Identify which cell holds the provided text, then report its [x, y] central coordinate. 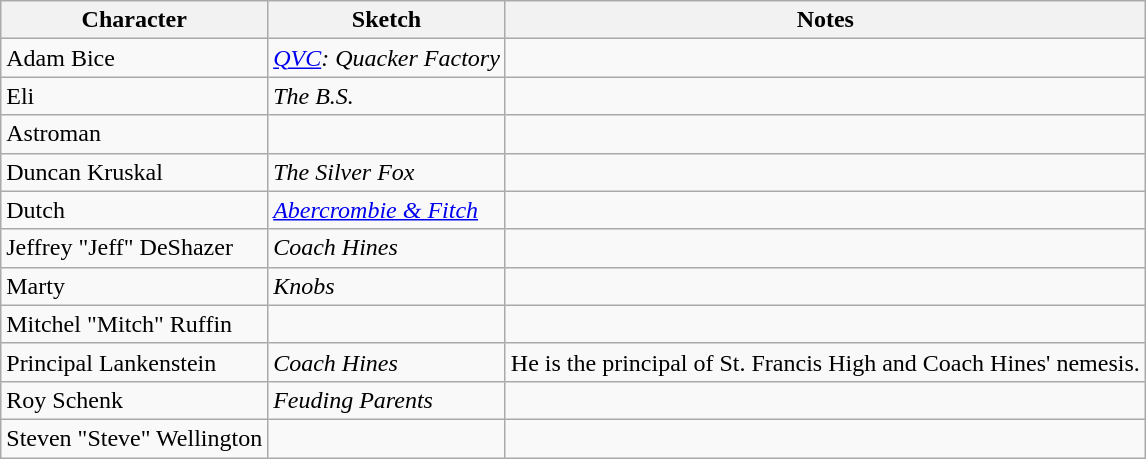
Astroman [134, 134]
Feuding Parents [387, 400]
Marty [134, 286]
He is the principal of St. Francis High and Coach Hines' nemesis. [825, 362]
Dutch [134, 210]
Roy Schenk [134, 400]
Eli [134, 96]
The B.S. [387, 96]
Abercrombie & Fitch [387, 210]
The Silver Fox [387, 172]
Steven "Steve" Wellington [134, 438]
Sketch [387, 20]
Principal Lankenstein [134, 362]
Knobs [387, 286]
Character [134, 20]
QVC: Quacker Factory [387, 58]
Duncan Kruskal [134, 172]
Mitchel "Mitch" Ruffin [134, 324]
Notes [825, 20]
Adam Bice [134, 58]
Jeffrey "Jeff" DeShazer [134, 248]
